Find where the given text appears and provide that cell's center as [X, Y] coordinate. 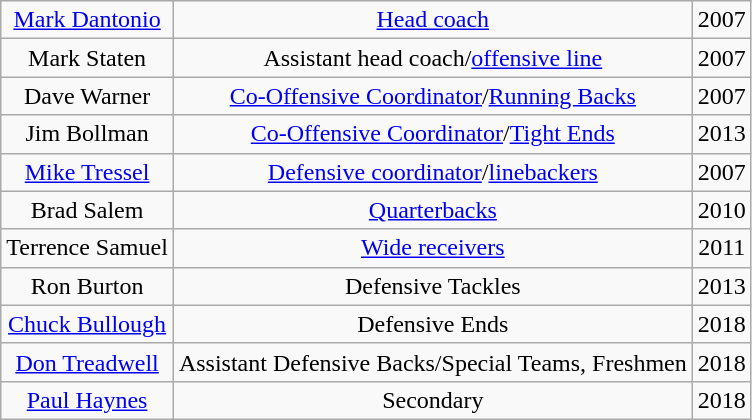
Co-Offensive Coordinator/Running Backs [432, 96]
Don Treadwell [88, 362]
Quarterbacks [432, 210]
Mark Dantonio [88, 20]
Assistant head coach/offensive line [432, 58]
Defensive Ends [432, 324]
Defensive coordinator/linebackers [432, 172]
Head coach [432, 20]
Jim Bollman [88, 134]
Co-Offensive Coordinator/Tight Ends [432, 134]
Mike Tressel [88, 172]
Chuck Bullough [88, 324]
2010 [722, 210]
Assistant Defensive Backs/Special Teams, Freshmen [432, 362]
Ron Burton [88, 286]
Brad Salem [88, 210]
Dave Warner [88, 96]
Terrence Samuel [88, 248]
Paul Haynes [88, 400]
Wide receivers [432, 248]
2011 [722, 248]
Mark Staten [88, 58]
Defensive Tackles [432, 286]
Secondary [432, 400]
